For the text-containing cell, return its midpoint in [x, y] coordinate format. 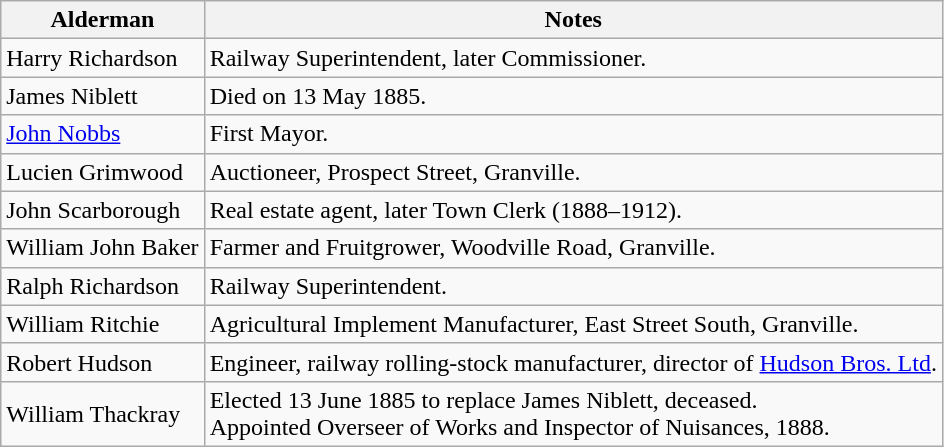
William Ritchie [102, 324]
Harry Richardson [102, 58]
Robert Hudson [102, 362]
Alderman [102, 20]
Real estate agent, later Town Clerk (1888–1912). [573, 210]
Agricultural Implement Manufacturer, East Street South, Granville. [573, 324]
Railway Superintendent, later Commissioner. [573, 58]
First Mayor. [573, 134]
Ralph Richardson [102, 286]
William John Baker [102, 248]
Railway Superintendent. [573, 286]
Died on 13 May 1885. [573, 96]
Farmer and Fruitgrower, Woodville Road, Granville. [573, 248]
John Scarborough [102, 210]
Auctioneer, Prospect Street, Granville. [573, 172]
James Niblett [102, 96]
Notes [573, 20]
Elected 13 June 1885 to replace James Niblett, deceased.Appointed Overseer of Works and Inspector of Nuisances, 1888. [573, 414]
Engineer, railway rolling-stock manufacturer, director of Hudson Bros. Ltd. [573, 362]
William Thackray [102, 414]
John Nobbs [102, 134]
Lucien Grimwood [102, 172]
